Determine the (x, y) coordinate at the center of the cell enclosing the given text.  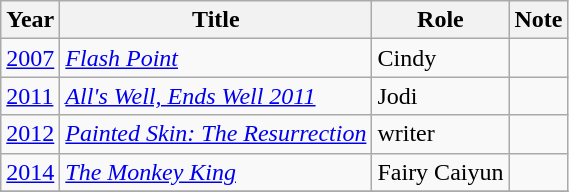
2012 (30, 134)
Role (440, 20)
Title (216, 20)
All's Well, Ends Well 2011 (216, 96)
The Monkey King (216, 172)
Painted Skin: The Resurrection (216, 134)
writer (440, 134)
2011 (30, 96)
Fairy Caiyun (440, 172)
Note (538, 20)
Jodi (440, 96)
Flash Point (216, 58)
Year (30, 20)
2014 (30, 172)
2007 (30, 58)
Cindy (440, 58)
